Locate the cell with the specified text and output its (x, y) center coordinate. 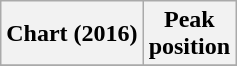
Chart (2016) (72, 34)
Peakposition (189, 34)
